Pinpoint the cell where the given text exists, returning its [x, y] midpoint coordinate. 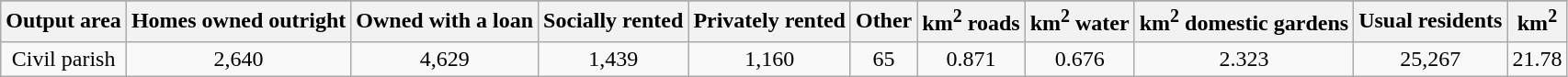
Homes owned outright [238, 22]
Owned with a loan [445, 22]
Socially rented [614, 22]
0.676 [1079, 59]
Usual residents [1430, 22]
1,439 [614, 59]
21.78 [1537, 59]
km2 [1537, 22]
km2 water [1079, 22]
Privately rented [770, 22]
Civil parish [64, 59]
Other [883, 22]
0.871 [971, 59]
2,640 [238, 59]
25,267 [1430, 59]
65 [883, 59]
1,160 [770, 59]
4,629 [445, 59]
Output area [64, 22]
km2 domestic gardens [1244, 22]
2.323 [1244, 59]
km2 roads [971, 22]
